Capture the cell that displays the provided text and extract its [X, Y] central coordinate. 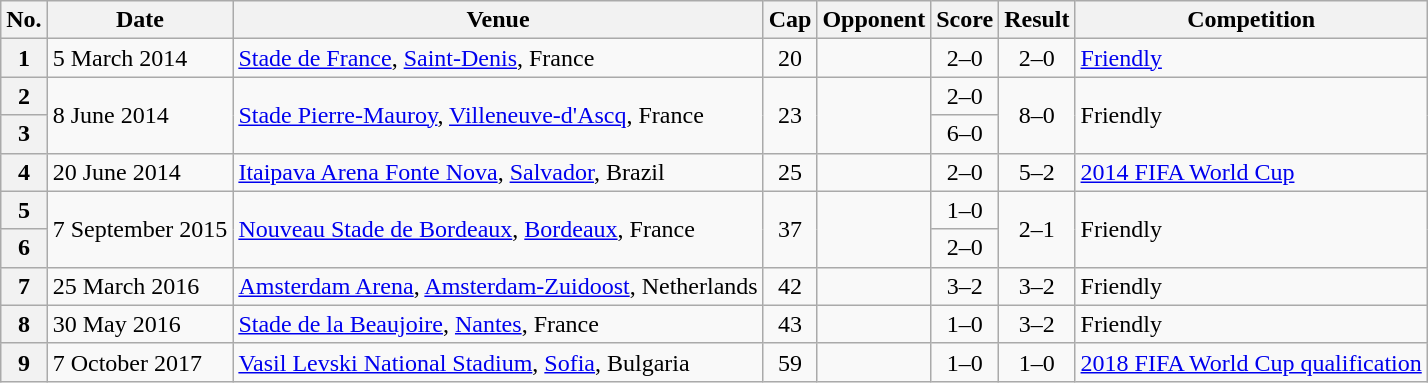
25 [790, 172]
Result [1037, 20]
Nouveau Stade de Bordeaux, Bordeaux, France [498, 229]
2 [24, 96]
7 October 2017 [140, 362]
7 September 2015 [140, 229]
20 June 2014 [140, 172]
5 March 2014 [140, 58]
5–2 [1037, 172]
Amsterdam Arena, Amsterdam-Zuidoost, Netherlands [498, 286]
8–0 [1037, 115]
Competition [1251, 20]
59 [790, 362]
5 [24, 210]
4 [24, 172]
Cap [790, 20]
Opponent [874, 20]
25 March 2016 [140, 286]
Stade de la Beaujoire, Nantes, France [498, 324]
9 [24, 362]
Venue [498, 20]
3 [24, 134]
1 [24, 58]
2018 FIFA World Cup qualification [1251, 362]
Score [965, 20]
8 [24, 324]
2014 FIFA World Cup [1251, 172]
2–1 [1037, 229]
Date [140, 20]
30 May 2016 [140, 324]
43 [790, 324]
No. [24, 20]
Stade Pierre-Mauroy, Villeneuve-d'Ascq, France [498, 115]
42 [790, 286]
23 [790, 115]
8 June 2014 [140, 115]
37 [790, 229]
6–0 [965, 134]
Vasil Levski National Stadium, Sofia, Bulgaria [498, 362]
20 [790, 58]
Itaipava Arena Fonte Nova, Salvador, Brazil [498, 172]
Stade de France, Saint-Denis, France [498, 58]
7 [24, 286]
6 [24, 248]
